Output the [X, Y] coordinate of the center of the cell containing the given text.  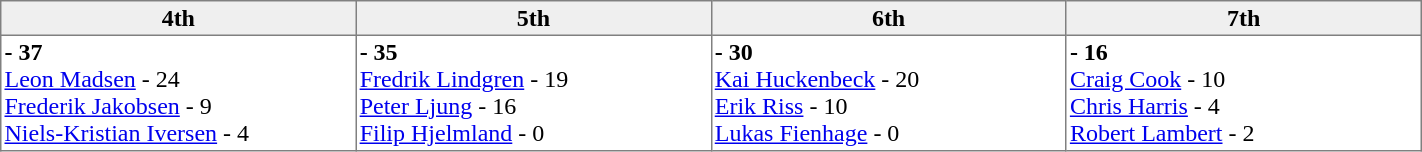
4th [178, 18]
- 37Leon Madsen - 24Frederik Jakobsen - 9Niels-Kristian Iversen - 4 [178, 93]
5th [534, 18]
- 30Kai Huckenbeck - 20Erik Riss - 10Lukas Fienhage - 0 [888, 93]
6th [888, 18]
7th [1244, 18]
- 16Craig Cook - 10Chris Harris - 4Robert Lambert - 2 [1244, 93]
- 35Fredrik Lindgren - 19Peter Ljung - 16Filip Hjelmland - 0 [534, 93]
